Return the [x, y] coordinate for the center point of the cell that contains the specified text.  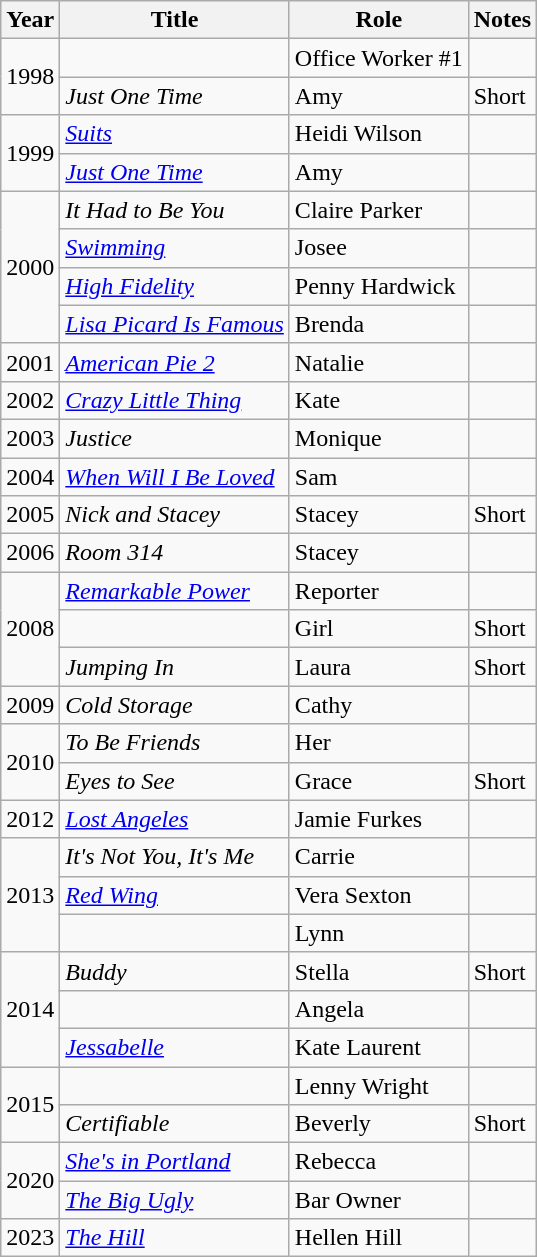
Lenny Wright [378, 1085]
2009 [30, 705]
Lost Angeles [175, 819]
Claire Parker [378, 210]
Carrie [378, 857]
2014 [30, 1009]
Notes [502, 20]
Lynn [378, 933]
2012 [30, 819]
2023 [30, 1238]
Her [378, 743]
Cathy [378, 705]
2002 [30, 400]
Angela [378, 1009]
Lisa Picard Is Famous [175, 324]
Kate [378, 400]
Vera Sexton [378, 895]
Year [30, 20]
Swimming [175, 248]
2006 [30, 553]
Josee [378, 248]
2000 [30, 267]
Beverly [378, 1124]
Jamie Furkes [378, 819]
Natalie [378, 362]
Grace [378, 781]
1998 [30, 77]
Heidi Wilson [378, 134]
2005 [30, 515]
Penny Hardwick [378, 286]
Crazy Little Thing [175, 400]
Jessabelle [175, 1047]
2004 [30, 477]
When Will I Be Loved [175, 477]
Sam [378, 477]
2010 [30, 762]
It Had to Be You [175, 210]
Cold Storage [175, 705]
To Be Friends [175, 743]
Hellen Hill [378, 1238]
Role [378, 20]
Bar Owner [378, 1200]
2001 [30, 362]
2013 [30, 895]
Nick and Stacey [175, 515]
Justice [175, 438]
2020 [30, 1181]
She's in Portland [175, 1162]
High Fidelity [175, 286]
1999 [30, 153]
Buddy [175, 971]
The Big Ugly [175, 1200]
Monique [378, 438]
Suits [175, 134]
Eyes to See [175, 781]
Reporter [378, 591]
Red Wing [175, 895]
Certifiable [175, 1124]
Remarkable Power [175, 591]
2003 [30, 438]
Title [175, 20]
Girl [378, 629]
Office Worker #1 [378, 58]
It's Not You, It's Me [175, 857]
2008 [30, 629]
Brenda [378, 324]
American Pie 2 [175, 362]
2015 [30, 1104]
Jumping In [175, 667]
The Hill [175, 1238]
Room 314 [175, 553]
Rebecca [378, 1162]
Laura [378, 667]
Stella [378, 971]
Kate Laurent [378, 1047]
